Scan for the cell matching the given text and deliver its [x, y] coordinate at center. 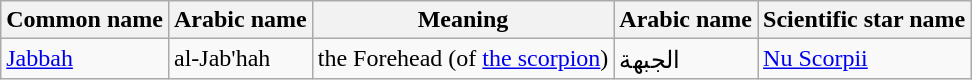
Common name [85, 20]
Meaning [463, 20]
Scientific star name [864, 20]
Jabbah [85, 59]
al-Jab'hah [240, 59]
Nu Scorpii [864, 59]
the Forehead (of the scorpion) [463, 59]
الجبهة [686, 59]
